Detect which cell encompasses the target text, then output its [x, y] center coordinate. 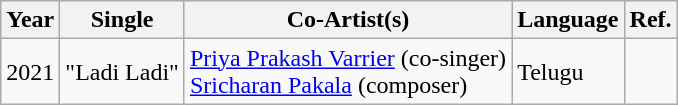
2021 [30, 72]
Year [30, 20]
Co-Artist(s) [348, 20]
Ref. [650, 20]
Single [122, 20]
Telugu [568, 72]
Priya Prakash Varrier (co-singer)Sricharan Pakala (composer) [348, 72]
"Ladi Ladi" [122, 72]
Language [568, 20]
